Extract the (x, y) coordinate from the center of the cell holding the provided text.  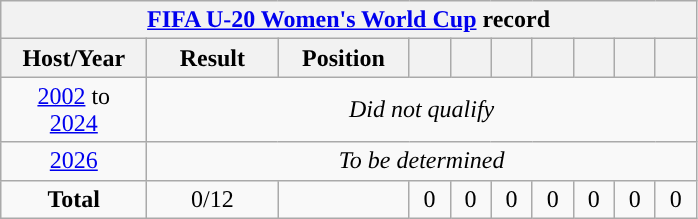
Total (74, 199)
2026 (74, 161)
Result (212, 58)
To be determined (422, 161)
Position (344, 58)
0/12 (212, 199)
Host/Year (74, 58)
FIFA U-20 Women's World Cup record (349, 20)
Did not qualify (422, 110)
2002 to 2024 (74, 110)
